Determine the (x, y) coordinate at the center of the cell enclosing the given text.  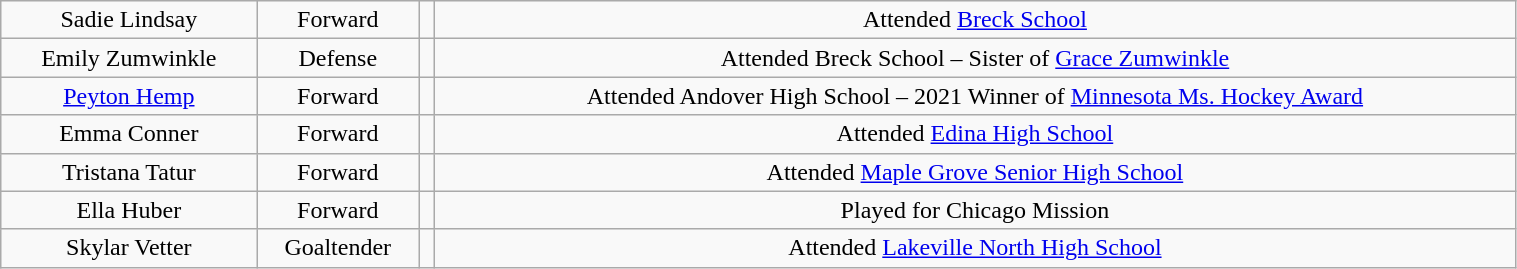
Attended Breck School – Sister of Grace Zumwinkle (975, 58)
Skylar Vetter (129, 248)
Peyton Hemp (129, 96)
Emma Conner (129, 134)
Played for Chicago Mission (975, 210)
Attended Lakeville North High School (975, 248)
Attended Andover High School – 2021 Winner of Minnesota Ms. Hockey Award (975, 96)
Tristana Tatur (129, 172)
Attended Maple Grove Senior High School (975, 172)
Goaltender (338, 248)
Sadie Lindsay (129, 20)
Defense (338, 58)
Ella Huber (129, 210)
Emily Zumwinkle (129, 58)
Attended Edina High School (975, 134)
Attended Breck School (975, 20)
